Determine the [X, Y] coordinate at the center of the cell enclosing the given text.  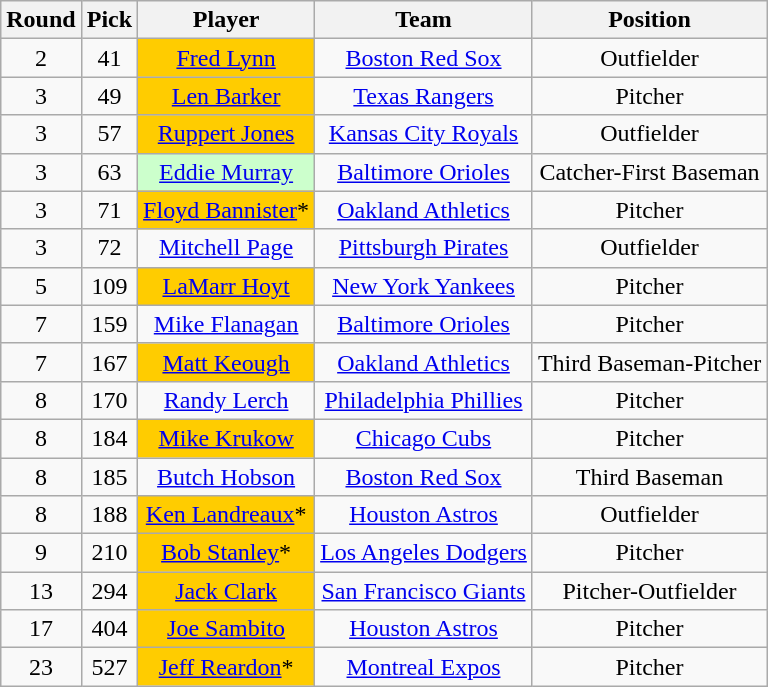
Mike Flanagan [226, 324]
Texas Rangers [424, 96]
Pitcher-Outfielder [649, 591]
170 [109, 400]
Mitchell Page [226, 248]
167 [109, 362]
72 [109, 248]
Third Baseman-Pitcher [649, 362]
San Francisco Giants [424, 591]
188 [109, 515]
Matt Keough [226, 362]
Butch Hobson [226, 477]
63 [109, 172]
17 [41, 629]
109 [109, 286]
Chicago Cubs [424, 438]
Jack Clark [226, 591]
Pittsburgh Pirates [424, 248]
Floyd Bannister* [226, 210]
Position [649, 20]
57 [109, 134]
527 [109, 667]
Team [424, 20]
Round [41, 20]
Joe Sambito [226, 629]
23 [41, 667]
Los Angeles Dodgers [424, 553]
LaMarr Hoyt [226, 286]
5 [41, 286]
404 [109, 629]
Jeff Reardon* [226, 667]
184 [109, 438]
Philadelphia Phillies [424, 400]
9 [41, 553]
Player [226, 20]
159 [109, 324]
Third Baseman [649, 477]
Ruppert Jones [226, 134]
41 [109, 58]
Bob Stanley* [226, 553]
2 [41, 58]
49 [109, 96]
Ken Landreaux* [226, 515]
Kansas City Royals [424, 134]
Eddie Murray [226, 172]
185 [109, 477]
Fred Lynn [226, 58]
71 [109, 210]
Catcher-First Baseman [649, 172]
Len Barker [226, 96]
Mike Krukow [226, 438]
294 [109, 591]
Randy Lerch [226, 400]
Pick [109, 20]
Montreal Expos [424, 667]
210 [109, 553]
13 [41, 591]
New York Yankees [424, 286]
